Return the (x, y) coordinate for the center point of the cell that contains the specified text.  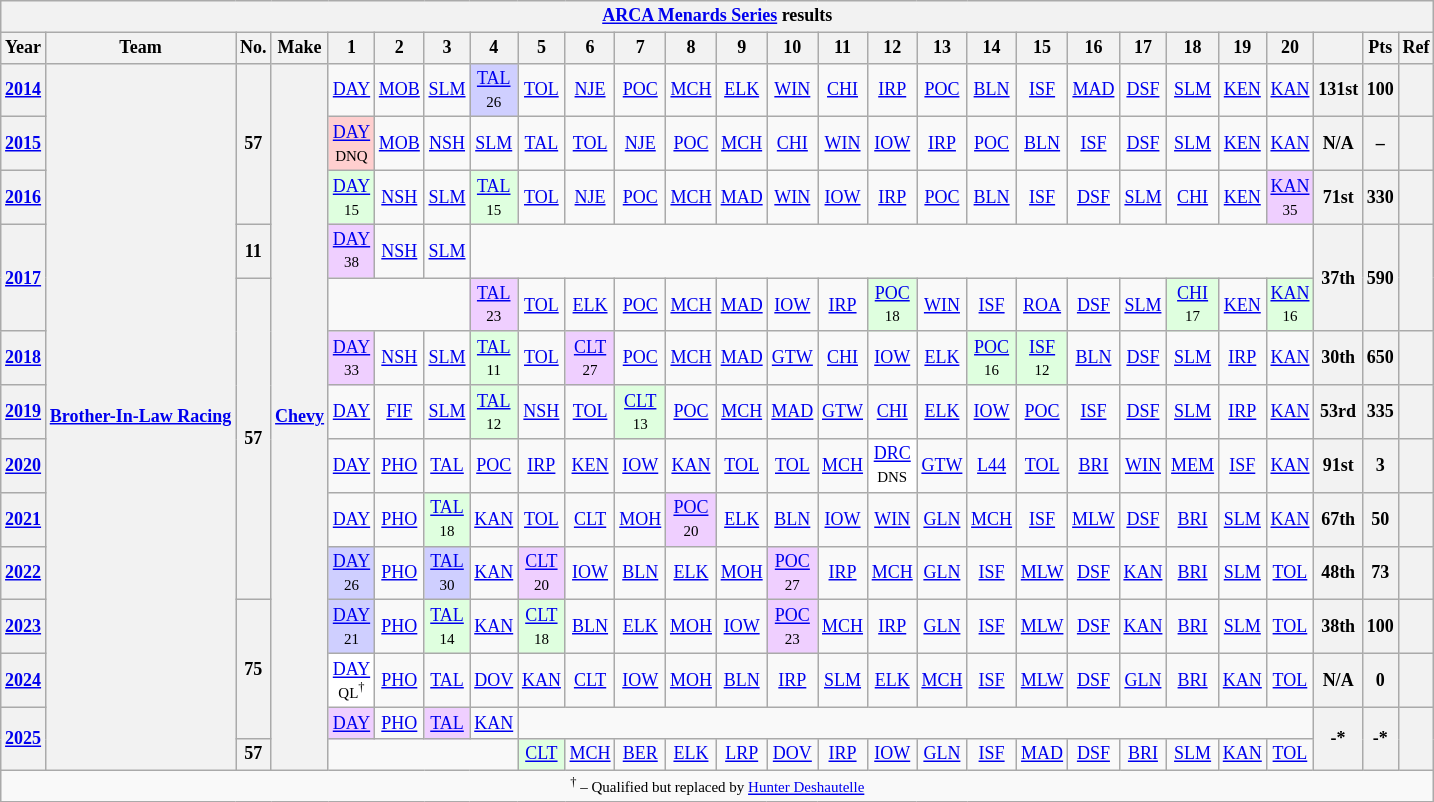
DAY38 (351, 251)
53rd (1338, 412)
12 (892, 48)
LRP (742, 754)
8 (692, 48)
2025 (24, 739)
ROA (1042, 305)
6 (590, 48)
CLT13 (640, 412)
9 (742, 48)
No. (254, 48)
2018 (24, 358)
CLT18 (542, 627)
71st (1338, 197)
38th (1338, 627)
Brother-In-Law Racing (140, 416)
30th (1338, 358)
DRCDNS (892, 466)
50 (1380, 519)
Ref (1416, 48)
75 (254, 670)
67th (1338, 519)
CLT27 (590, 358)
POC27 (792, 573)
TAL11 (494, 358)
2 (399, 48)
ISF12 (1042, 358)
650 (1380, 358)
14 (992, 48)
POC18 (892, 305)
2016 (24, 197)
KAN16 (1290, 305)
20 (1290, 48)
Pts (1380, 48)
Year (24, 48)
4 (494, 48)
FIF (399, 412)
Team (140, 48)
0 (1380, 680)
18 (1193, 48)
TAL14 (447, 627)
15 (1042, 48)
CLT20 (542, 573)
POC23 (792, 627)
DAYQL† (351, 680)
CHI17 (1193, 305)
ARCA Menards Series results (718, 16)
13 (942, 48)
48th (1338, 573)
– (1380, 144)
TAL12 (494, 412)
2019 (24, 412)
DAY21 (351, 627)
7 (640, 48)
POC20 (692, 519)
17 (1143, 48)
2020 (24, 466)
2023 (24, 627)
16 (1094, 48)
† – Qualified but replaced by Hunter Deshautelle (718, 786)
73 (1380, 573)
19 (1242, 48)
131st (1338, 90)
2022 (24, 573)
DAY15 (351, 197)
TAL15 (494, 197)
2024 (24, 680)
37th (1338, 278)
335 (1380, 412)
91st (1338, 466)
DAYDNQ (351, 144)
1 (351, 48)
330 (1380, 197)
TAL26 (494, 90)
Make (300, 48)
POC16 (992, 358)
DAY26 (351, 573)
5 (542, 48)
Chevy (300, 416)
TAL30 (447, 573)
2017 (24, 278)
MEM (1193, 466)
KAN35 (1290, 197)
590 (1380, 278)
10 (792, 48)
2015 (24, 144)
L44 (992, 466)
TAL18 (447, 519)
2021 (24, 519)
TAL23 (494, 305)
DAY33 (351, 358)
2014 (24, 90)
BER (640, 754)
